Return the (x, y) coordinate for the center point of the cell that contains the specified text.  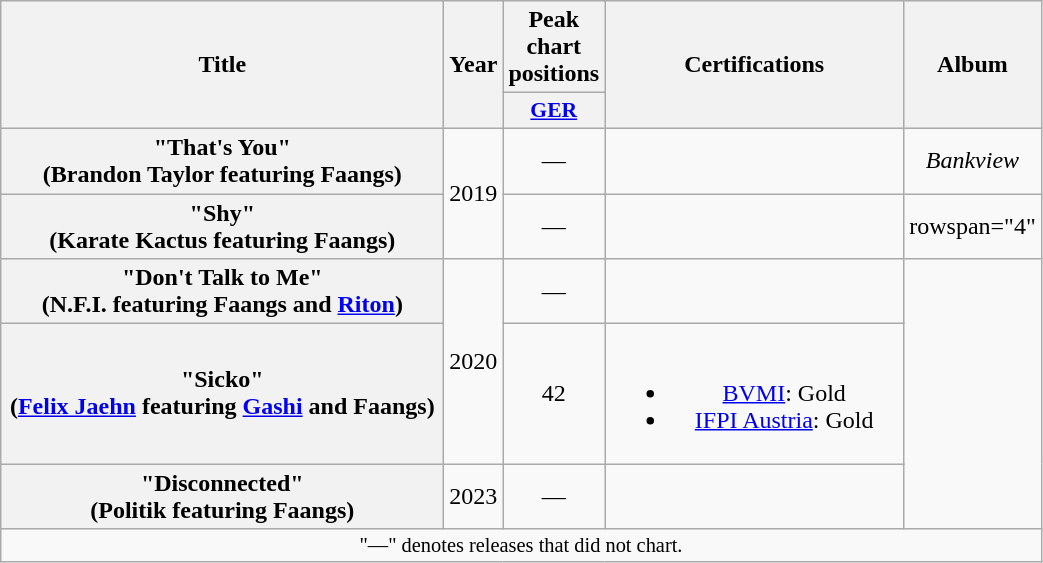
Album (973, 65)
Certifications (754, 65)
rowspan="4" (973, 226)
42 (554, 394)
GER (554, 111)
"—" denotes releases that did not chart. (521, 546)
Year (474, 65)
2019 (474, 193)
"Shy"(Karate Kactus featuring Faangs) (222, 226)
BVMI: GoldIFPI Austria: Gold (754, 394)
Bankview (973, 160)
Title (222, 65)
2020 (474, 362)
2023 (474, 496)
"Sicko"(Felix Jaehn featuring Gashi and Faangs) (222, 394)
"That's You"(Brandon Taylor featuring Faangs) (222, 160)
"Disconnected"(Politik featuring Faangs) (222, 496)
Peak chart positions (554, 47)
"Don't Talk to Me"(N.F.I. featuring Faangs and Riton) (222, 292)
